From the cell containing the given text, extract its center point as (X, Y) coordinate. 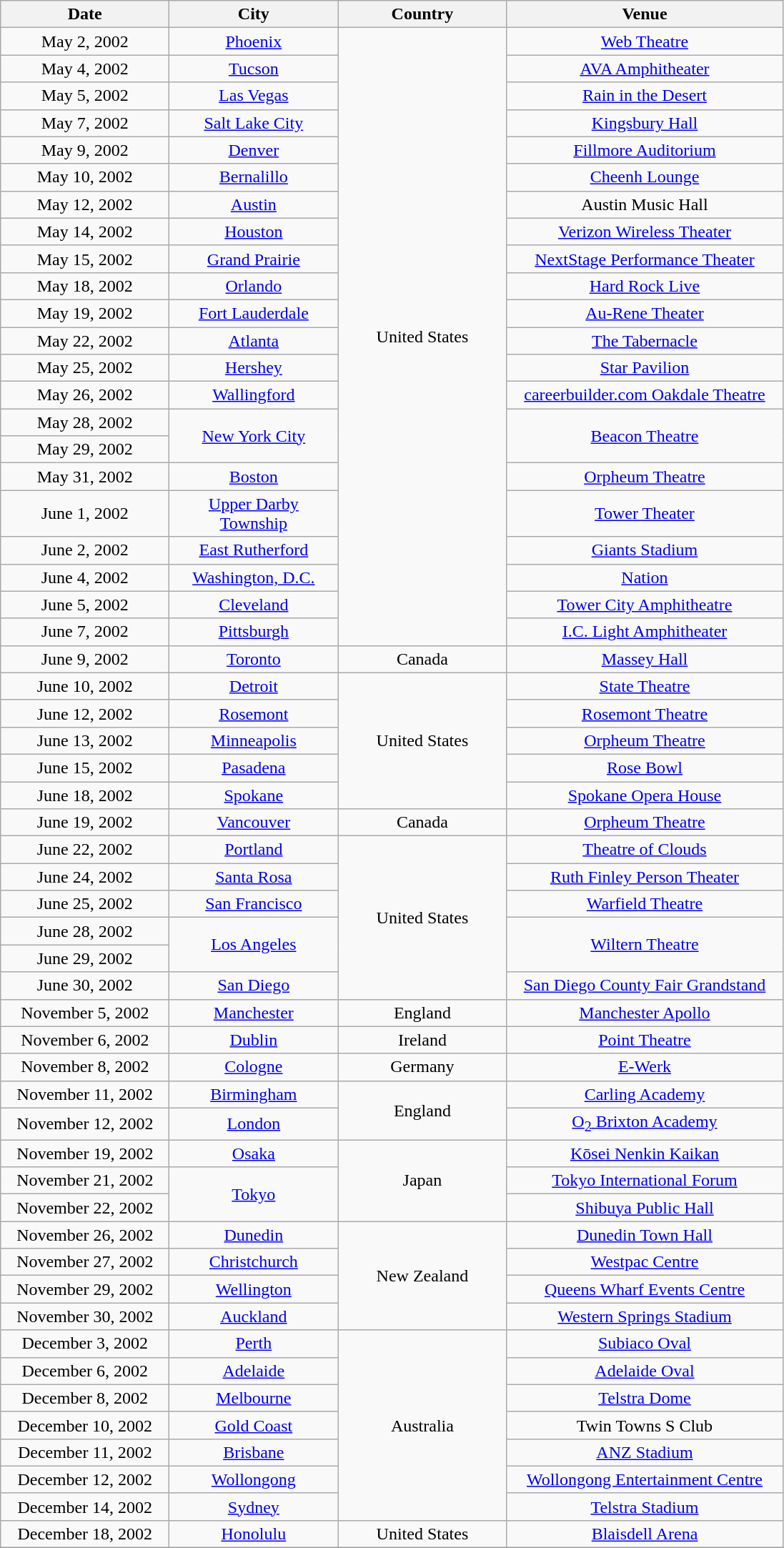
Christchurch (254, 1262)
Cleveland (254, 605)
Date (85, 14)
Nation (645, 577)
Dublin (254, 1040)
Auckland (254, 1316)
June 7, 2002 (85, 632)
November 6, 2002 (85, 1040)
December 14, 2002 (85, 1507)
June 13, 2002 (85, 740)
Australia (422, 1425)
City (254, 14)
Japan (422, 1181)
May 22, 2002 (85, 341)
Las Vegas (254, 96)
I.C. Light Amphitheater (645, 632)
Rosemont Theatre (645, 713)
May 29, 2002 (85, 450)
Adelaide Oval (645, 1371)
Venue (645, 14)
June 15, 2002 (85, 768)
May 28, 2002 (85, 422)
Blaisdell Arena (645, 1534)
Tokyo (254, 1194)
November 30, 2002 (85, 1316)
Bernalillo (254, 177)
May 18, 2002 (85, 286)
London (254, 1123)
ANZ Stadium (645, 1452)
Toronto (254, 659)
June 24, 2002 (85, 877)
Giants Stadium (645, 550)
Star Pavilion (645, 368)
Western Springs Stadium (645, 1316)
Telstra Dome (645, 1398)
May 12, 2002 (85, 204)
Honolulu (254, 1534)
May 15, 2002 (85, 259)
East Rutherford (254, 550)
Grand Prairie (254, 259)
May 10, 2002 (85, 177)
December 10, 2002 (85, 1425)
Westpac Centre (645, 1262)
Warfield Theatre (645, 904)
Pasadena (254, 768)
June 10, 2002 (85, 686)
Web Theatre (645, 41)
Telstra Stadium (645, 1507)
June 25, 2002 (85, 904)
Houston (254, 232)
Osaka (254, 1153)
Perth (254, 1344)
November 19, 2002 (85, 1153)
November 8, 2002 (85, 1067)
Austin Music Hall (645, 204)
O2 Brixton Academy (645, 1123)
Gold Coast (254, 1425)
San Diego County Fair Grandstand (645, 986)
December 11, 2002 (85, 1452)
Santa Rosa (254, 877)
New York City (254, 436)
AVA Amphitheater (645, 69)
Ireland (422, 1040)
Dunedin (254, 1235)
December 6, 2002 (85, 1371)
June 12, 2002 (85, 713)
June 29, 2002 (85, 958)
May 7, 2002 (85, 123)
Massey Hall (645, 659)
May 5, 2002 (85, 96)
Theatre of Clouds (645, 850)
Vancouver (254, 823)
Denver (254, 150)
Austin (254, 204)
May 2, 2002 (85, 41)
June 2, 2002 (85, 550)
Melbourne (254, 1398)
Country (422, 14)
Manchester (254, 1013)
Fort Lauderdale (254, 313)
Wollongong Entertainment Centre (645, 1479)
May 26, 2002 (85, 395)
June 30, 2002 (85, 986)
June 19, 2002 (85, 823)
Sydney (254, 1507)
November 21, 2002 (85, 1181)
Carling Academy (645, 1094)
June 18, 2002 (85, 795)
Cheenh Lounge (645, 177)
State Theatre (645, 686)
Beacon Theatre (645, 436)
December 18, 2002 (85, 1534)
Adelaide (254, 1371)
Manchester Apollo (645, 1013)
November 11, 2002 (85, 1094)
Detroit (254, 686)
NextStage Performance Theater (645, 259)
Wollongong (254, 1479)
November 12, 2002 (85, 1123)
Twin Towns S Club (645, 1425)
June 28, 2002 (85, 931)
New Zealand (422, 1276)
Verizon Wireless Theater (645, 232)
November 26, 2002 (85, 1235)
Wiltern Theatre (645, 945)
Cologne (254, 1067)
Kōsei Nenkin Kaikan (645, 1153)
May 14, 2002 (85, 232)
Salt Lake City (254, 123)
June 5, 2002 (85, 605)
Shibuya Public Hall (645, 1208)
Pittsburgh (254, 632)
November 22, 2002 (85, 1208)
Tucson (254, 69)
Upper Darby Township (254, 513)
Rosemont (254, 713)
careerbuilder.com Oakdale Theatre (645, 395)
Atlanta (254, 341)
Portland (254, 850)
Phoenix (254, 41)
Birmingham (254, 1094)
Wellington (254, 1289)
November 27, 2002 (85, 1262)
May 4, 2002 (85, 69)
May 31, 2002 (85, 477)
December 8, 2002 (85, 1398)
Tower City Amphitheatre (645, 605)
Point Theatre (645, 1040)
Germany (422, 1067)
June 1, 2002 (85, 513)
San Francisco (254, 904)
Queens Wharf Events Centre (645, 1289)
Orlando (254, 286)
Dunedin Town Hall (645, 1235)
May 9, 2002 (85, 150)
E-Werk (645, 1067)
Washington, D.C. (254, 577)
Tower Theater (645, 513)
Fillmore Auditorium (645, 150)
Tokyo International Forum (645, 1181)
June 22, 2002 (85, 850)
November 29, 2002 (85, 1289)
Spokane Opera House (645, 795)
San Diego (254, 986)
Boston (254, 477)
Ruth Finley Person Theater (645, 877)
Brisbane (254, 1452)
December 3, 2002 (85, 1344)
May 25, 2002 (85, 368)
Rain in the Desert (645, 96)
November 5, 2002 (85, 1013)
Hershey (254, 368)
Rose Bowl (645, 768)
June 9, 2002 (85, 659)
The Tabernacle (645, 341)
Minneapolis (254, 740)
Kingsbury Hall (645, 123)
Spokane (254, 795)
June 4, 2002 (85, 577)
Hard Rock Live (645, 286)
Au-Rene Theater (645, 313)
Los Angeles (254, 945)
December 12, 2002 (85, 1479)
May 19, 2002 (85, 313)
Wallingford (254, 395)
Subiaco Oval (645, 1344)
